Determine the (X, Y) coordinate at the center of the cell enclosing the given text.  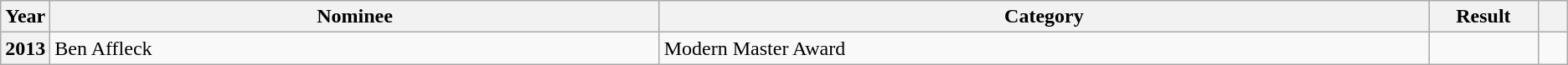
Modern Master Award (1044, 48)
Ben Affleck (355, 48)
2013 (25, 48)
Category (1044, 17)
Nominee (355, 17)
Result (1484, 17)
Year (25, 17)
